Return the [X, Y] coordinate for the center point of the cell that contains the specified text.  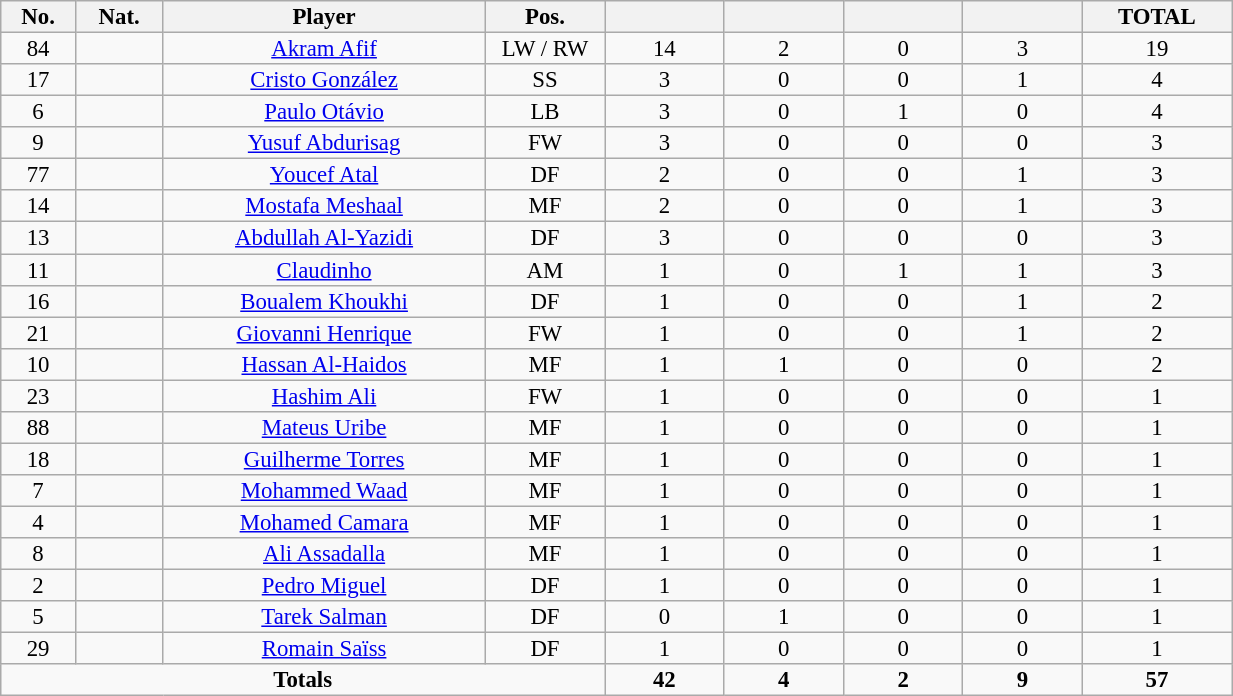
84 [38, 49]
Akram Afif [324, 49]
Paulo Otávio [324, 112]
18 [38, 459]
19 [1156, 49]
Boualem Khoukhi [324, 301]
Abdullah Al-Yazidi [324, 238]
Romain Saïss [324, 649]
Giovanni Henrique [324, 333]
6 [38, 112]
10 [38, 364]
Yusuf Abdurisag [324, 143]
Nat. [118, 17]
Mostafa Meshaal [324, 206]
LB [544, 112]
Totals [303, 680]
Claudinho [324, 270]
77 [38, 175]
AM [544, 270]
Pedro Miguel [324, 586]
Mateus Uribe [324, 428]
8 [38, 554]
88 [38, 428]
5 [38, 617]
Player [324, 17]
No. [38, 17]
57 [1156, 680]
SS [544, 80]
23 [38, 396]
16 [38, 301]
Youcef Atal [324, 175]
Hashim Ali [324, 396]
Guilherme Torres [324, 459]
21 [38, 333]
11 [38, 270]
42 [664, 680]
Mohamed Camara [324, 522]
Mohammed Waad [324, 491]
29 [38, 649]
TOTAL [1156, 17]
Ali Assadalla [324, 554]
Hassan Al-Haidos [324, 364]
Cristo González [324, 80]
Pos. [544, 17]
7 [38, 491]
17 [38, 80]
LW / RW [544, 49]
13 [38, 238]
Tarek Salman [324, 617]
